Return the (x, y) coordinate for the center point of the cell that contains the specified text.  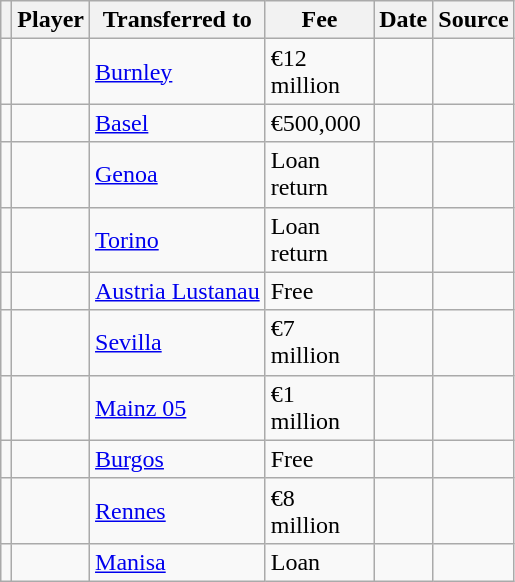
Manisa (178, 562)
Rennes (178, 510)
€12 million (320, 72)
Austria Lustanau (178, 291)
Player (51, 20)
Date (404, 20)
Burnley (178, 72)
€500,000 (320, 123)
Genoa (178, 174)
€8 million (320, 510)
Mainz 05 (178, 408)
Torino (178, 240)
€7 million (320, 342)
€1 million (320, 408)
Sevilla (178, 342)
Loan (320, 562)
Fee (320, 20)
Source (474, 20)
Transferred to (178, 20)
Burgos (178, 459)
Basel (178, 123)
